Provide the (X, Y) coordinate of the cell's center where the given text is located.  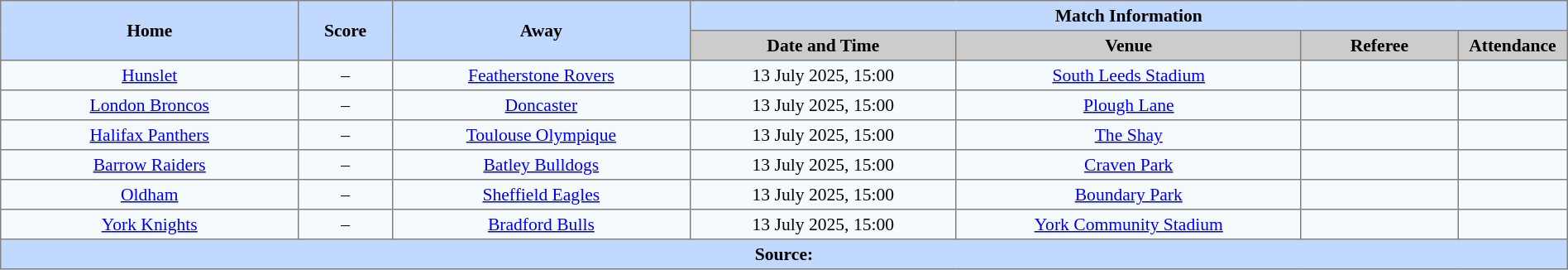
London Broncos (150, 105)
York Community Stadium (1128, 224)
South Leeds Stadium (1128, 75)
The Shay (1128, 135)
Source: (784, 254)
Away (541, 31)
Match Information (1128, 16)
Attendance (1513, 46)
York Knights (150, 224)
Date and Time (823, 46)
Featherstone Rovers (541, 75)
Bradford Bulls (541, 224)
Plough Lane (1128, 105)
Score (346, 31)
Venue (1128, 46)
Toulouse Olympique (541, 135)
Oldham (150, 195)
Halifax Panthers (150, 135)
Doncaster (541, 105)
Batley Bulldogs (541, 165)
Sheffield Eagles (541, 195)
Boundary Park (1128, 195)
Craven Park (1128, 165)
Barrow Raiders (150, 165)
Home (150, 31)
Hunslet (150, 75)
Referee (1379, 46)
